Return [X, Y] of the center of cell containing provided text 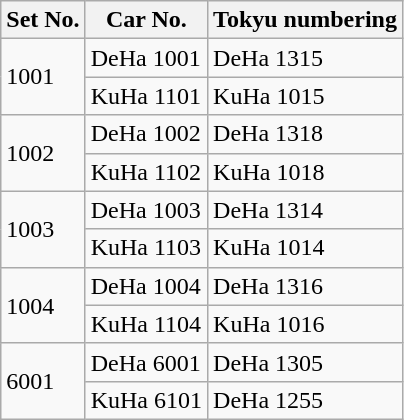
Set No. [43, 20]
DeHa 1314 [306, 210]
DeHa 6001 [146, 362]
1002 [43, 153]
1001 [43, 77]
DeHa 1002 [146, 134]
KuHa 1101 [146, 96]
DeHa 1004 [146, 286]
KuHa 1104 [146, 324]
KuHa 1103 [146, 248]
KuHa 1018 [306, 172]
Tokyu numbering [306, 20]
1004 [43, 305]
KuHa 1015 [306, 96]
1003 [43, 229]
DeHa 1001 [146, 58]
DeHa 1305 [306, 362]
DeHa 1316 [306, 286]
KuHa 1014 [306, 248]
KuHa 1102 [146, 172]
KuHa 6101 [146, 400]
DeHa 1255 [306, 400]
DeHa 1003 [146, 210]
DeHa 1318 [306, 134]
KuHa 1016 [306, 324]
Car No. [146, 20]
6001 [43, 381]
DeHa 1315 [306, 58]
